Identify which cell holds the provided text, then report its [x, y] central coordinate. 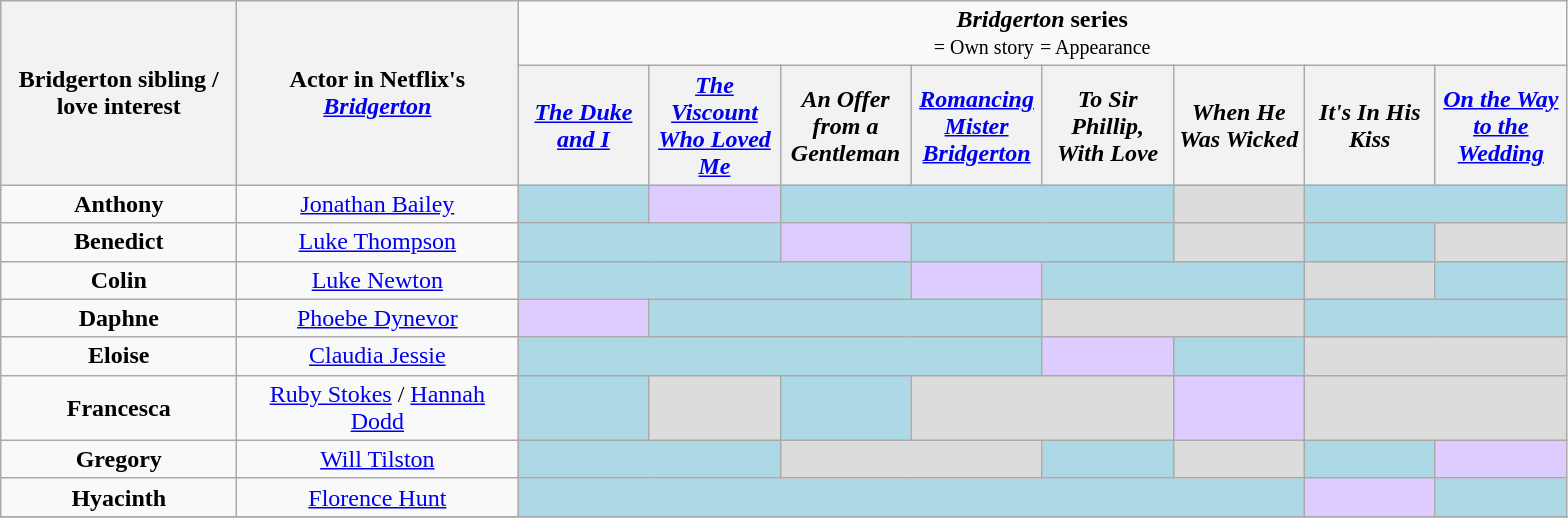
Actor in Netflix's Bridgerton [378, 93]
Florence Hunt [378, 497]
Luke Newton [378, 280]
On the Way to the Wedding [1500, 126]
Luke Thompson [378, 242]
To Sir Phillip, With Love [1108, 126]
It's In His Kiss [1370, 126]
Claudia Jessie [378, 356]
An Offer from a Gentleman [846, 126]
The Viscount Who Loved Me [714, 126]
Ruby Stokes / Hannah Dodd [378, 408]
Colin [119, 280]
When He Was Wicked [1238, 126]
Bridgerton series = Own story = Appearance [1042, 34]
Benedict [119, 242]
Daphne [119, 318]
Gregory [119, 459]
Bridgerton sibling / love interest [119, 93]
Jonathan Bailey [378, 204]
Will Tilston [378, 459]
Francesca [119, 408]
Hyacinth [119, 497]
The Duke and I [584, 126]
Eloise [119, 356]
Phoebe Dynevor [378, 318]
Romancing Mister Bridgerton [976, 126]
Anthony [119, 204]
